Return the (x, y) coordinate for the center point of the cell that contains the specified text.  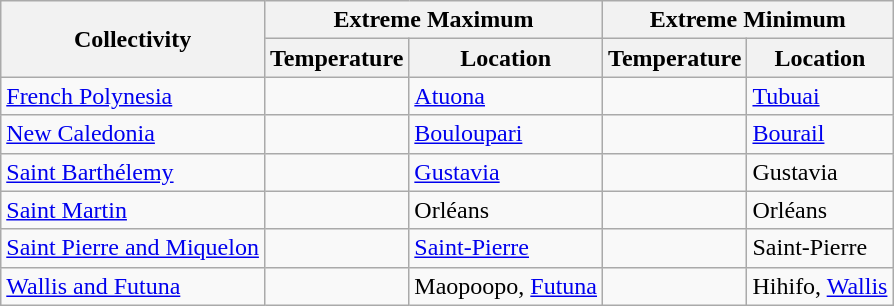
New Caledonia (133, 134)
Wallis and Futuna (133, 286)
Tubuai (820, 96)
Saint Pierre and Miquelon (133, 248)
Saint Martin (133, 210)
Maopoopo, Futuna (506, 286)
Extreme Minimum (748, 20)
Bourail (820, 134)
Hihifo, Wallis (820, 286)
Saint Barthélemy (133, 172)
Extreme Maximum (433, 20)
Collectivity (133, 39)
French Polynesia (133, 96)
Atuona (506, 96)
Bouloupari (506, 134)
